Identify which cell holds the provided text, then report its (x, y) central coordinate. 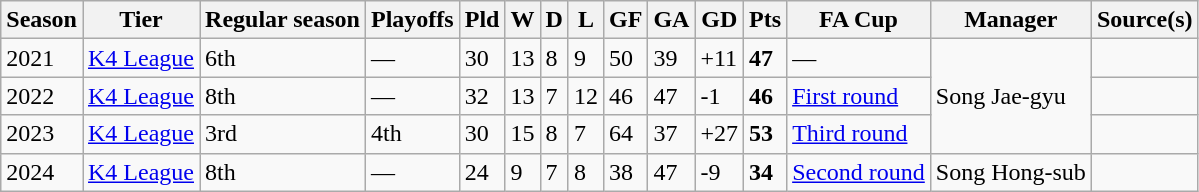
4th (412, 134)
+27 (720, 134)
Tier (140, 20)
FA Cup (859, 20)
Song Hong-sub (1010, 172)
Pld (482, 20)
3rd (283, 134)
15 (522, 134)
39 (672, 58)
2022 (42, 96)
Season (42, 20)
D (554, 20)
Regular season (283, 20)
2023 (42, 134)
37 (672, 134)
+11 (720, 58)
Pts (766, 20)
L (586, 20)
38 (625, 172)
Playoffs (412, 20)
GD (720, 20)
64 (625, 134)
50 (625, 58)
Song Jae-gyu (1010, 96)
Second round (859, 172)
-9 (720, 172)
Manager (1010, 20)
12 (586, 96)
53 (766, 134)
Third round (859, 134)
GA (672, 20)
GF (625, 20)
6th (283, 58)
W (522, 20)
2021 (42, 58)
First round (859, 96)
2024 (42, 172)
32 (482, 96)
-1 (720, 96)
34 (766, 172)
24 (482, 172)
Source(s) (1144, 20)
